Output the (X, Y) coordinate of the center of the cell containing the given text.  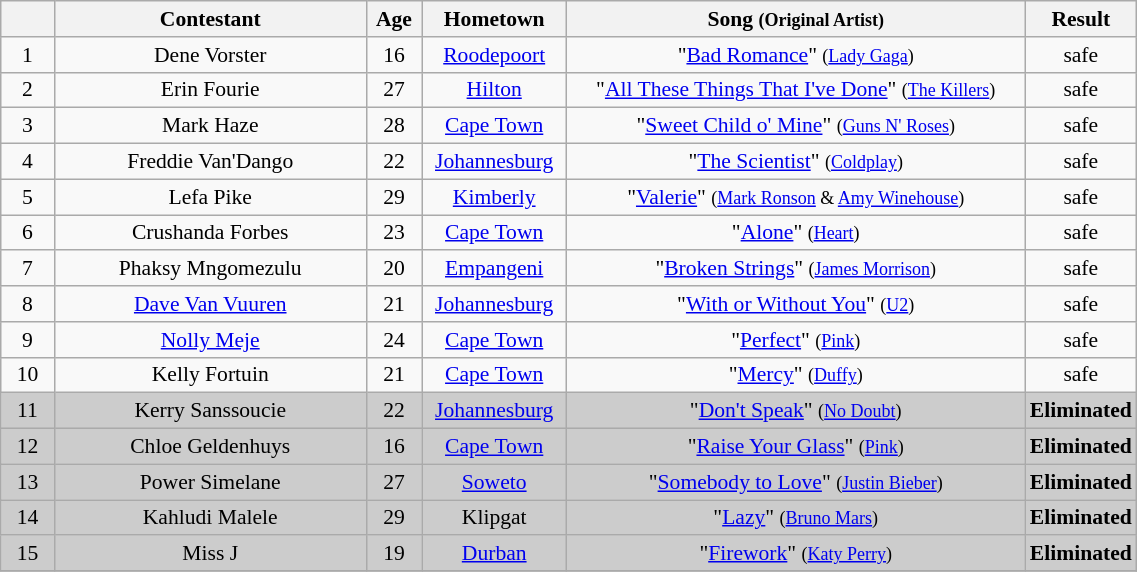
"Alone" (Heart) (796, 233)
14 (28, 518)
Kimberly (494, 197)
Contestant (210, 19)
28 (394, 126)
"Perfect" (Pink) (796, 340)
Miss J (210, 554)
11 (28, 411)
Nolly Meje (210, 340)
Empangeni (494, 269)
Dave Van Vuuren (210, 304)
Durban (494, 554)
Soweto (494, 482)
"Firework" (Katy Perry) (796, 554)
13 (28, 482)
Kahludi Malele (210, 518)
7 (28, 269)
9 (28, 340)
Song (Original Artist) (796, 19)
Hometown (494, 19)
Power Simelane (210, 482)
"Lazy" (Bruno Mars) (796, 518)
Freddie Van'Dango (210, 162)
Age (394, 19)
"With or Without You" (U2) (796, 304)
Mark Haze (210, 126)
"Raise Your Glass" (Pink) (796, 447)
1 (28, 55)
Klipgat (494, 518)
3 (28, 126)
Phaksy Mngomezulu (210, 269)
"Valerie" (Mark Ronson & Amy Winehouse) (796, 197)
"All These Things That I've Done" (The Killers) (796, 90)
Kerry Sanssoucie (210, 411)
23 (394, 233)
Hilton (494, 90)
4 (28, 162)
Crushanda Forbes (210, 233)
"Don't Speak" (No Doubt) (796, 411)
Dene Vorster (210, 55)
20 (394, 269)
"Sweet Child o' Mine" (Guns N' Roses) (796, 126)
Roodepoort (494, 55)
10 (28, 375)
12 (28, 447)
8 (28, 304)
24 (394, 340)
2 (28, 90)
15 (28, 554)
Chloe Geldenhuys (210, 447)
Lefa Pike (210, 197)
Erin Fourie (210, 90)
"Broken Strings" (James Morrison) (796, 269)
19 (394, 554)
6 (28, 233)
Kelly Fortuin (210, 375)
"Mercy" (Duffy) (796, 375)
"Bad Romance" (Lady Gaga) (796, 55)
"The Scientist" (Coldplay) (796, 162)
Result (1081, 19)
"Somebody to Love" (Justin Bieber) (796, 482)
5 (28, 197)
